Output the [X, Y] coordinate of the center of the cell containing the given text.  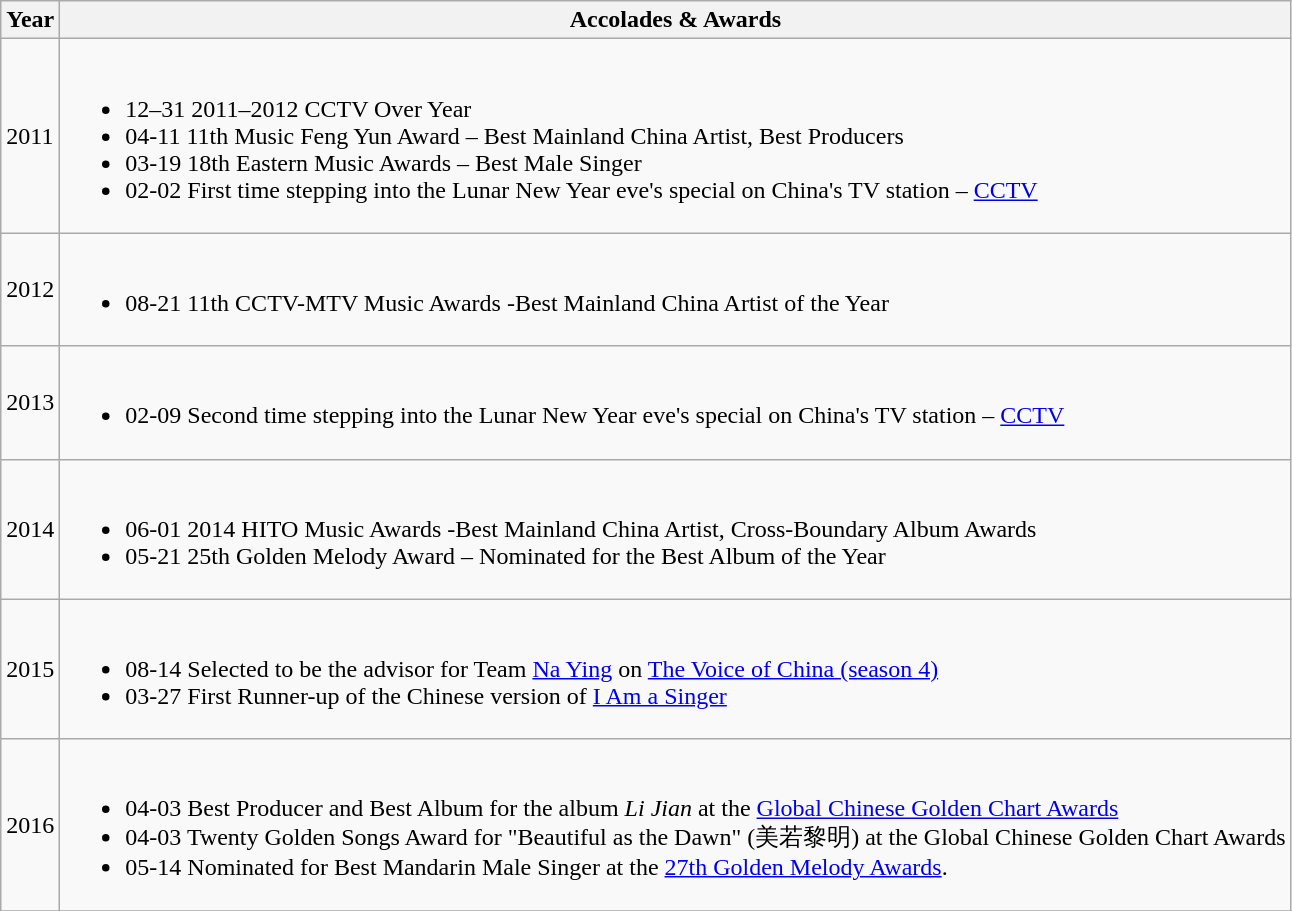
2016 [30, 825]
02-09 Second time stepping into the Lunar New Year eve's special on China's TV station – CCTV [676, 402]
2013 [30, 402]
2015 [30, 669]
Accolades & Awards [676, 20]
2011 [30, 136]
08-14 Selected to be the advisor for Team Na Ying on The Voice of China (season 4)03-27 First Runner-up of the Chinese version of I Am a Singer [676, 669]
2012 [30, 290]
Year [30, 20]
2014 [30, 529]
08-21 11th CCTV-MTV Music Awards -Best Mainland China Artist of the Year [676, 290]
